Capture the cell that displays the provided text and extract its [x, y] central coordinate. 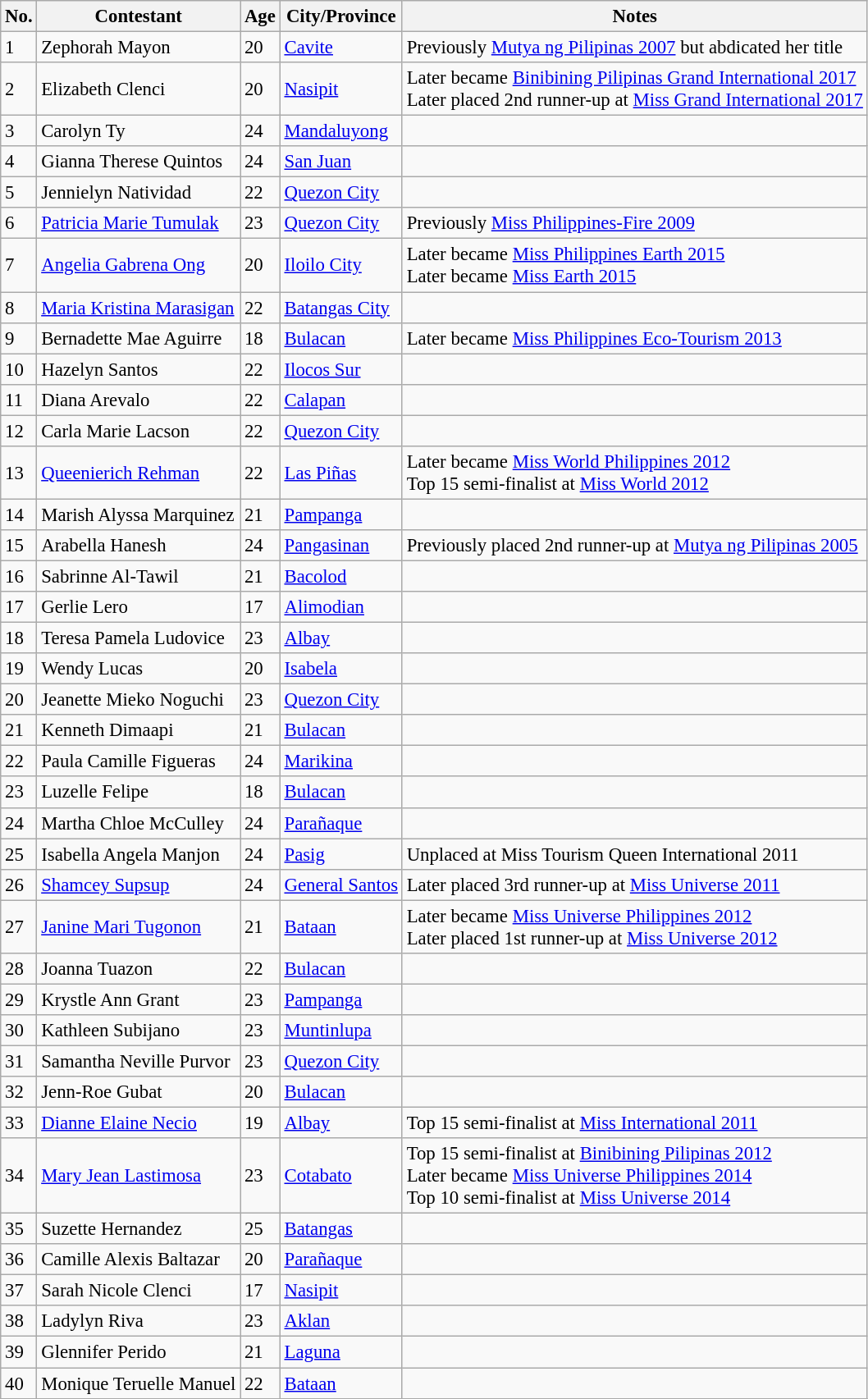
30 [19, 1031]
Carolyn Ty [139, 131]
1 [19, 48]
Later became Miss World Philippines 2012Top 15 semi-finalist at Miss World 2012 [635, 473]
Kenneth Dimaapi [139, 730]
7 [19, 266]
Muntinlupa [341, 1031]
38 [19, 1322]
Isabella Angela Manjon [139, 854]
Monique Teruelle Manuel [139, 1383]
Jennielyn Natividad [139, 193]
Marish Alyssa Marquinez [139, 514]
32 [19, 1092]
Bacolod [341, 576]
Age [261, 16]
Batangas [341, 1229]
15 [19, 546]
11 [19, 400]
Contestant [139, 16]
Hazelyn Santos [139, 369]
Shamcey Supsup [139, 885]
Laguna [341, 1352]
Calapan [341, 400]
9 [19, 338]
Krystle Ann Grant [139, 999]
Luzelle Felipe [139, 793]
Ladylyn Riva [139, 1322]
Batangas City [341, 308]
Iloilo City [341, 266]
Sabrinne Al-Tawil [139, 576]
Dianne Elaine Necio [139, 1123]
28 [19, 969]
29 [19, 999]
Maria Kristina Marasigan [139, 308]
2 [19, 89]
Ilocos Sur [341, 369]
Bernadette Mae Aguirre [139, 338]
33 [19, 1123]
Camille Alexis Baltazar [139, 1260]
Angelia Gabrena Ong [139, 266]
Mandaluyong [341, 131]
26 [19, 885]
13 [19, 473]
Las Piñas [341, 473]
8 [19, 308]
27 [19, 927]
Kathleen Subijano [139, 1031]
12 [19, 431]
Top 15 semi-finalist at Binibining Pilipinas 2012Later became Miss Universe Philippines 2014Top 10 semi-finalist at Miss Universe 2014 [635, 1176]
Jeanette Mieko Noguchi [139, 700]
31 [19, 1061]
Samantha Neville Purvor [139, 1061]
36 [19, 1260]
Teresa Pamela Ludovice [139, 638]
Alimodian [341, 607]
4 [19, 162]
Marikina [341, 761]
Mary Jean Lastimosa [139, 1176]
Jenn-Roe Gubat [139, 1092]
Wendy Lucas [139, 669]
Notes [635, 16]
Previously Miss Philippines-Fire 2009 [635, 224]
3 [19, 131]
Suzette Hernandez [139, 1229]
Pangasinan [341, 546]
Later became Miss Philippines Earth 2015Later became Miss Earth 2015 [635, 266]
39 [19, 1352]
Arabella Hanesh [139, 546]
Patricia Marie Tumulak [139, 224]
Carla Marie Lacson [139, 431]
Previously placed 2nd runner-up at Mutya ng Pilipinas 2005 [635, 546]
City/Province [341, 16]
Top 15 semi-finalist at Miss International 2011 [635, 1123]
Previously Mutya ng Pilipinas 2007 but abdicated her title [635, 48]
Sarah Nicole Clenci [139, 1291]
Glennifer Perido [139, 1352]
Joanna Tuazon [139, 969]
10 [19, 369]
Gerlie Lero [139, 607]
Later placed 3rd runner-up at Miss Universe 2011 [635, 885]
Pasig [341, 854]
Martha Chloe McCulley [139, 823]
Aklan [341, 1322]
16 [19, 576]
Zephorah Mayon [139, 48]
Elizabeth Clenci [139, 89]
Cotabato [341, 1176]
General Santos [341, 885]
34 [19, 1176]
Later became Miss Philippines Eco-Tourism 2013 [635, 338]
Cavite [341, 48]
Isabela [341, 669]
Paula Camille Figueras [139, 761]
Janine Mari Tugonon [139, 927]
40 [19, 1383]
San Juan [341, 162]
Diana Arevalo [139, 400]
No. [19, 16]
14 [19, 514]
Queenierich Rehman [139, 473]
Later became Binibining Pilipinas Grand International 2017Later placed 2nd runner-up at Miss Grand International 2017 [635, 89]
6 [19, 224]
35 [19, 1229]
Gianna Therese Quintos [139, 162]
Later became Miss Universe Philippines 2012Later placed 1st runner-up at Miss Universe 2012 [635, 927]
37 [19, 1291]
5 [19, 193]
Unplaced at Miss Tourism Queen International 2011 [635, 854]
